For the text-containing cell, return its midpoint in [x, y] coordinate format. 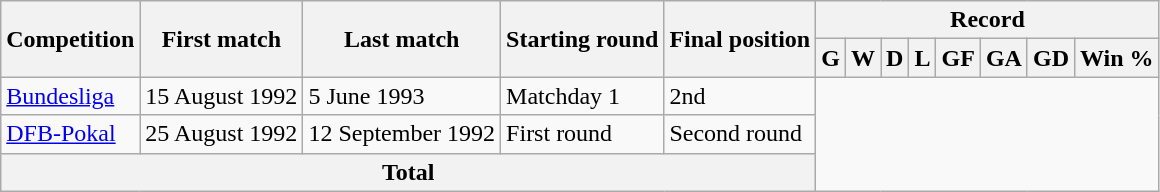
W [862, 58]
GD [1050, 58]
GF [958, 58]
12 September 1992 [402, 134]
GA [1004, 58]
Record [988, 20]
L [922, 58]
Final position [740, 39]
DFB-Pokal [70, 134]
First match [222, 39]
Second round [740, 134]
5 June 1993 [402, 96]
Starting round [582, 39]
First round [582, 134]
Bundesliga [70, 96]
Win % [1116, 58]
Matchday 1 [582, 96]
25 August 1992 [222, 134]
2nd [740, 96]
D [894, 58]
Last match [402, 39]
Competition [70, 39]
Total [408, 172]
G [831, 58]
15 August 1992 [222, 96]
